Return the (x, y) coordinate for the center point of the cell that contains the specified text.  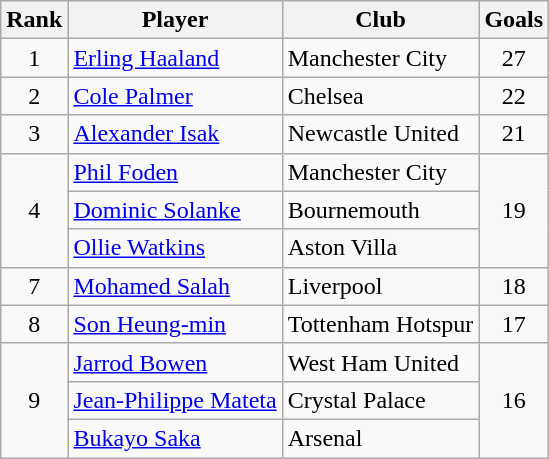
Ollie Watkins (175, 248)
West Ham United (380, 362)
16 (514, 400)
Arsenal (380, 438)
Son Heung-min (175, 324)
Bournemouth (380, 210)
Erling Haaland (175, 58)
2 (34, 96)
17 (514, 324)
9 (34, 400)
Tottenham Hotspur (380, 324)
Goals (514, 20)
Dominic Solanke (175, 210)
Player (175, 20)
3 (34, 134)
19 (514, 210)
Chelsea (380, 96)
22 (514, 96)
Crystal Palace (380, 400)
4 (34, 210)
18 (514, 286)
Jarrod Bowen (175, 362)
Alexander Isak (175, 134)
Newcastle United (380, 134)
8 (34, 324)
Phil Foden (175, 172)
Cole Palmer (175, 96)
Rank (34, 20)
Liverpool (380, 286)
7 (34, 286)
Jean-Philippe Mateta (175, 400)
Bukayo Saka (175, 438)
1 (34, 58)
27 (514, 58)
Aston Villa (380, 248)
21 (514, 134)
Club (380, 20)
Mohamed Salah (175, 286)
